Find where the given text appears and provide that cell's center as (x, y) coordinate. 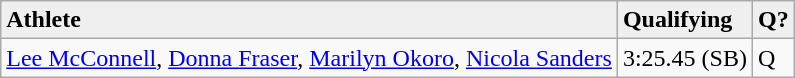
Q? (773, 20)
Q (773, 58)
3:25.45 (SB) (684, 58)
Athlete (310, 20)
Qualifying (684, 20)
Lee McConnell, Donna Fraser, Marilyn Okoro, Nicola Sanders (310, 58)
